Search for the cell housing the specified text and yield its (x, y) center coordinate. 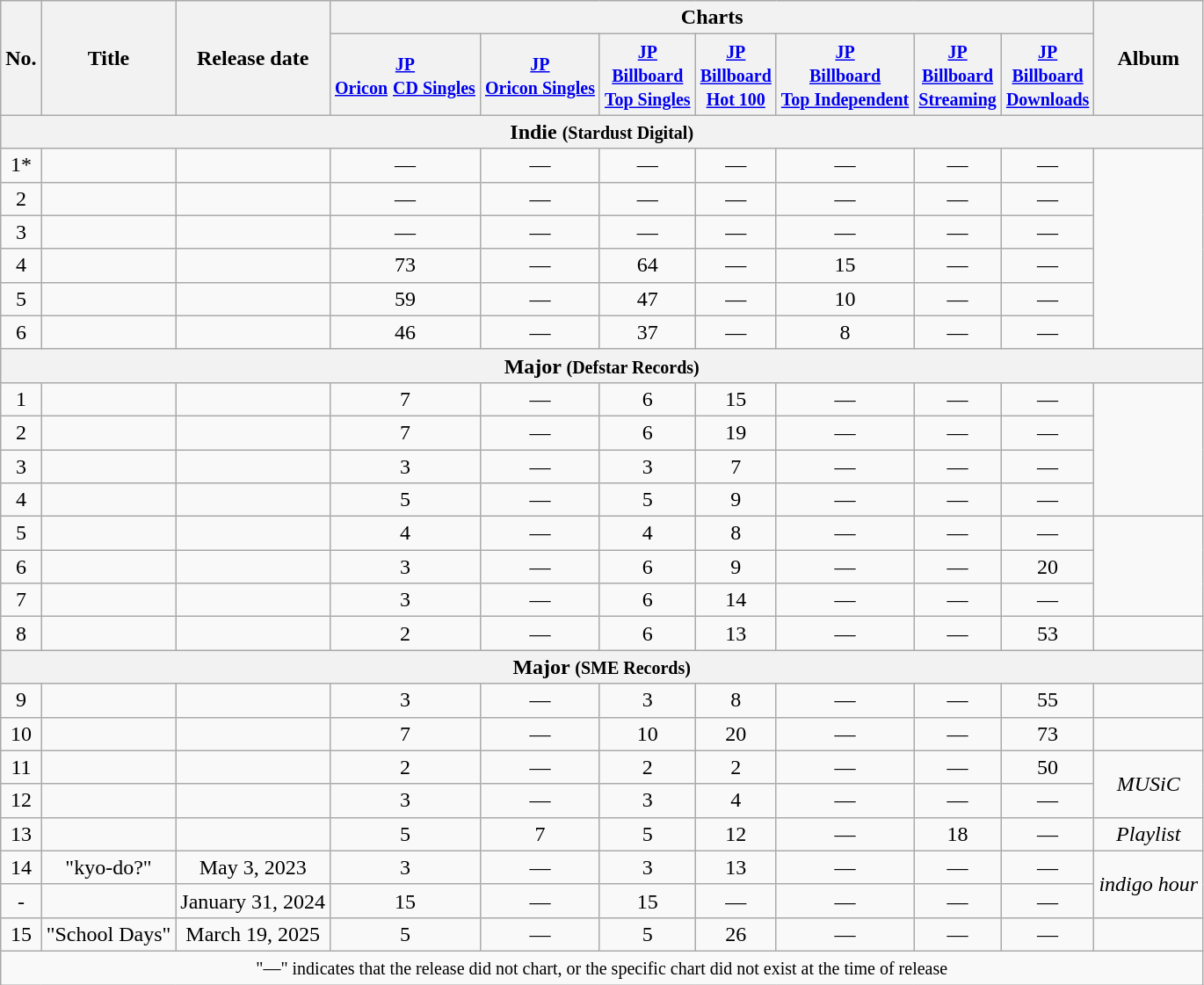
1* (21, 165)
53 (1048, 634)
JPOricon Singles (540, 75)
"kyo-do?" (109, 867)
JP BillboardStreaming (958, 75)
47 (647, 299)
Album (1149, 58)
MUSiC (1149, 784)
JP BillboardTop Independent (845, 75)
"School Days" (109, 934)
19 (736, 432)
Release date (253, 58)
- (21, 901)
64 (647, 265)
Major (Defstar Records) (602, 366)
50 (1048, 767)
No. (21, 58)
May 3, 2023 (253, 867)
46 (406, 332)
37 (647, 332)
Indie (Stardust Digital) (602, 132)
JP BillboardHot 100 (736, 75)
JPOricon CD Singles (406, 75)
26 (736, 934)
Playlist (1149, 834)
March 19, 2025 (253, 934)
55 (1048, 700)
Charts (712, 18)
JP BillboardTop Singles (647, 75)
59 (406, 299)
Title (109, 58)
"—" indicates that the release did not chart, or the specific chart did not exist at the time of release (602, 967)
18 (958, 834)
Major (SME Records) (602, 667)
January 31, 2024 (253, 901)
11 (21, 767)
1 (21, 399)
JP BillboardDownloads (1048, 75)
indigo hour (1149, 884)
